Return [X, Y] of the center of cell containing provided text 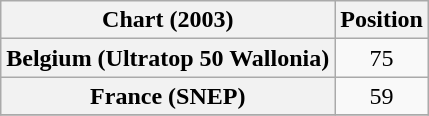
Position [382, 20]
75 [382, 58]
Chart (2003) [168, 20]
Belgium (Ultratop 50 Wallonia) [168, 58]
France (SNEP) [168, 96]
59 [382, 96]
